Return (x, y) of the center of cell containing provided text 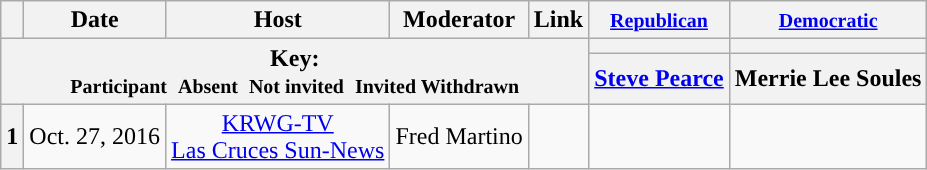
Host (278, 20)
KRWG-TVLas Cruces Sun-News (278, 136)
Oct. 27, 2016 (95, 136)
Key: Participant Absent Not invited Invited Withdrawn (295, 72)
Link (558, 20)
Democratic (828, 20)
Steve Pearce (660, 78)
Date (95, 20)
Republican (660, 20)
Merrie Lee Soules (828, 78)
Moderator (459, 20)
Fred Martino (459, 136)
1 (12, 136)
